For the text-containing cell, return its midpoint in (X, Y) coordinate format. 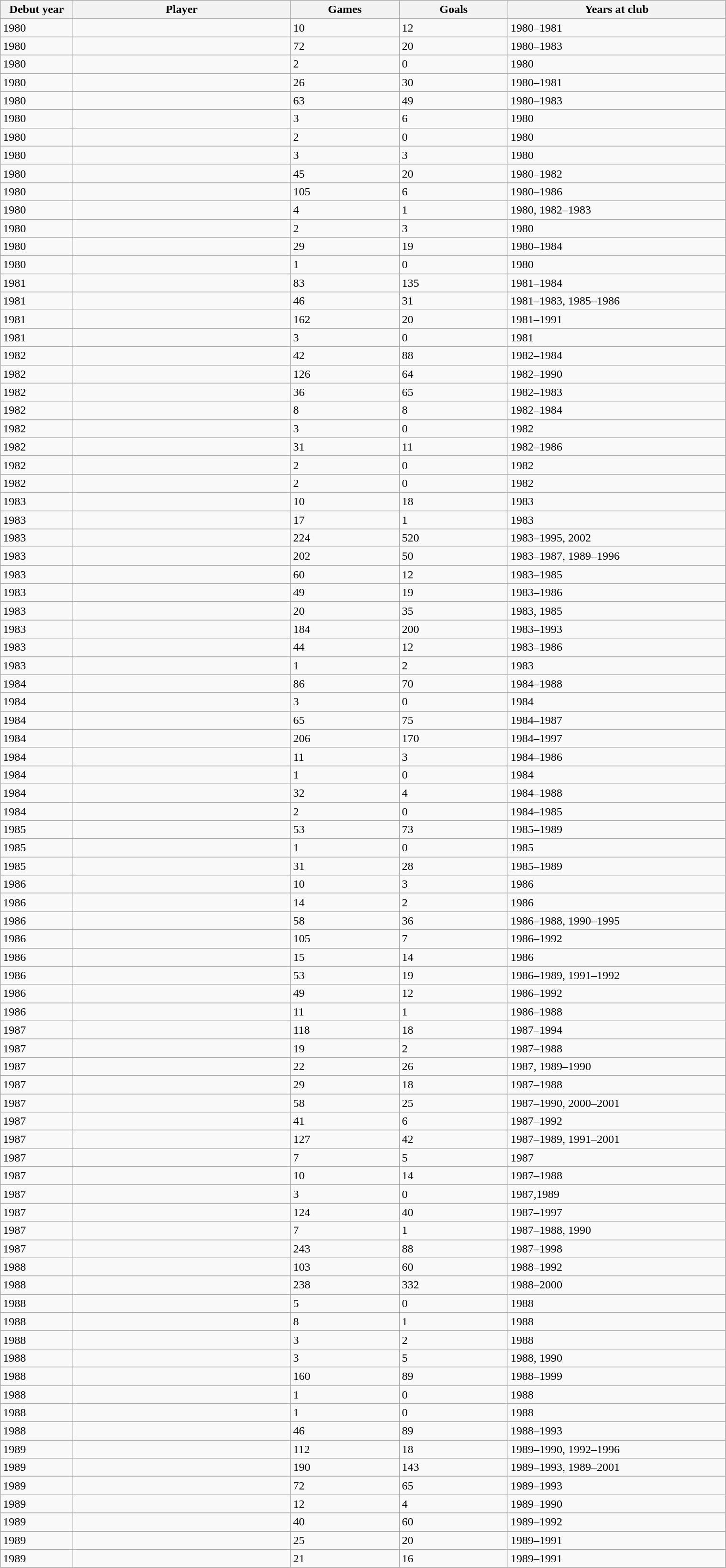
17 (345, 519)
1982–1986 (616, 447)
184 (345, 629)
63 (345, 101)
118 (345, 1030)
1980–1984 (616, 247)
1983, 1985 (616, 611)
32 (345, 793)
1987,1989 (616, 1194)
1987–1988, 1990 (616, 1230)
1982–1990 (616, 374)
83 (345, 283)
21 (345, 1558)
160 (345, 1376)
162 (345, 319)
Debut year (37, 10)
1984–1986 (616, 756)
1989–1992 (616, 1522)
1987–1994 (616, 1030)
1983–1987, 1989–1996 (616, 556)
22 (345, 1066)
73 (454, 830)
Goals (454, 10)
1988–1999 (616, 1376)
103 (345, 1267)
45 (345, 173)
1986–1988, 1990–1995 (616, 921)
1984–1997 (616, 738)
1984–1987 (616, 720)
Player (182, 10)
238 (345, 1285)
1981–1991 (616, 319)
1986–1989, 1991–1992 (616, 975)
75 (454, 720)
135 (454, 283)
1989–1990, 1992–1996 (616, 1449)
202 (345, 556)
1988–1992 (616, 1267)
50 (454, 556)
1989–1993 (616, 1486)
1980–1986 (616, 192)
520 (454, 538)
1983–1995, 2002 (616, 538)
1981–1984 (616, 283)
1980–1982 (616, 173)
127 (345, 1139)
44 (345, 647)
41 (345, 1121)
28 (454, 866)
1987–1990, 2000–2001 (616, 1103)
1986–1988 (616, 1012)
190 (345, 1467)
35 (454, 611)
124 (345, 1212)
1987–1992 (616, 1121)
243 (345, 1249)
1981–1983, 1985–1986 (616, 301)
15 (345, 957)
1987–1997 (616, 1212)
1987–1998 (616, 1249)
332 (454, 1285)
170 (454, 738)
126 (345, 374)
1984–1985 (616, 812)
1988–1993 (616, 1431)
1982–1983 (616, 392)
86 (345, 684)
1983–1993 (616, 629)
143 (454, 1467)
1980, 1982–1983 (616, 210)
Games (345, 10)
1989–1990 (616, 1504)
70 (454, 684)
1989–1993, 1989–2001 (616, 1467)
1987–1989, 1991–2001 (616, 1139)
1987, 1989–1990 (616, 1066)
64 (454, 374)
206 (345, 738)
1983–1985 (616, 575)
30 (454, 82)
200 (454, 629)
Years at club (616, 10)
16 (454, 1558)
1988, 1990 (616, 1358)
1988–2000 (616, 1285)
224 (345, 538)
112 (345, 1449)
